Provide the (X, Y) coordinate of the cell's center where the given text is located.  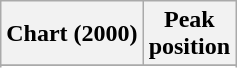
Peakposition (189, 34)
Chart (2000) (72, 34)
